Scan for the cell matching the given text and deliver its (x, y) coordinate at center. 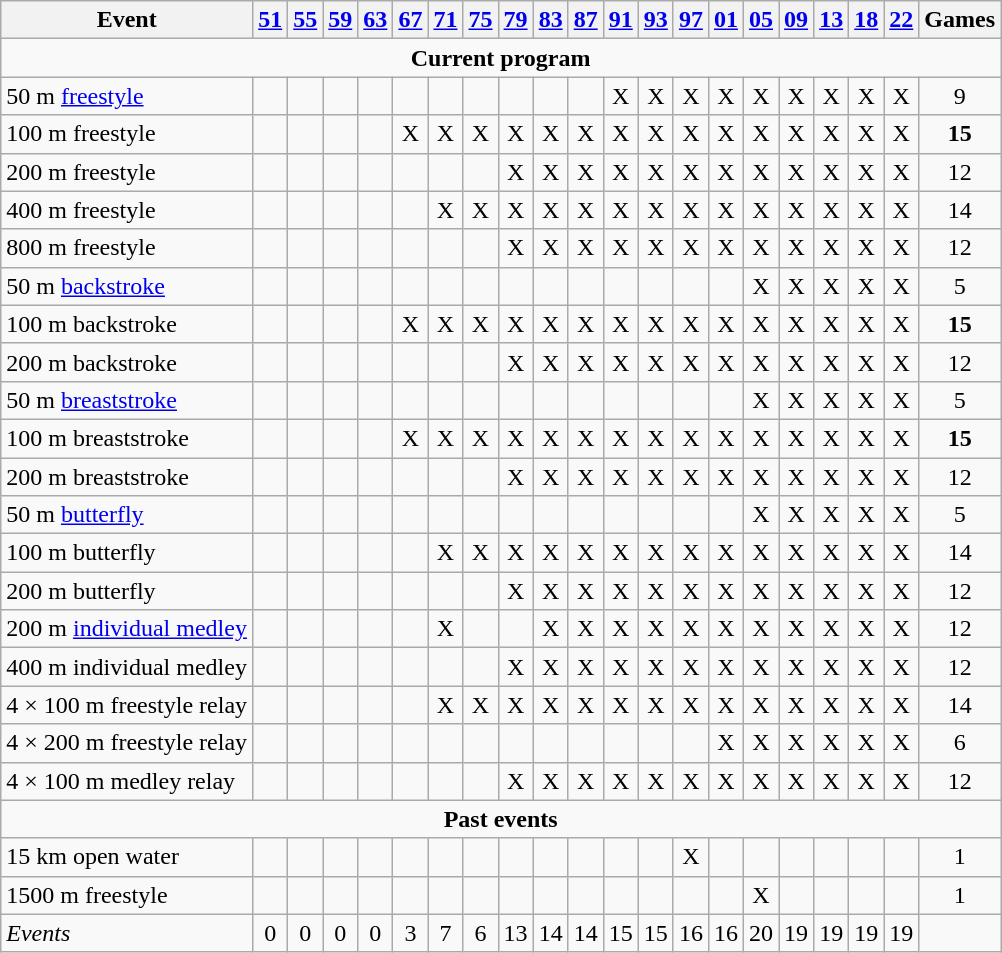
50 m freestyle (127, 96)
200 m backstroke (127, 362)
800 m freestyle (127, 248)
3 (410, 933)
1500 m freestyle (127, 895)
93 (656, 20)
05 (760, 20)
7 (446, 933)
100 m freestyle (127, 134)
9 (960, 96)
87 (586, 20)
4 × 100 m freestyle relay (127, 705)
Event (127, 20)
18 (866, 20)
50 m butterfly (127, 515)
83 (550, 20)
200 m butterfly (127, 591)
200 m freestyle (127, 172)
55 (306, 20)
400 m individual medley (127, 667)
100 m breaststroke (127, 438)
4 × 100 m medley relay (127, 781)
01 (726, 20)
50 m backstroke (127, 286)
4 × 200 m freestyle relay (127, 743)
100 m backstroke (127, 324)
79 (516, 20)
Past events (501, 819)
63 (376, 20)
97 (690, 20)
Current program (501, 58)
400 m freestyle (127, 210)
09 (796, 20)
100 m butterfly (127, 553)
20 (760, 933)
91 (620, 20)
50 m breaststroke (127, 400)
200 m breaststroke (127, 477)
22 (902, 20)
67 (410, 20)
59 (340, 20)
Games (960, 20)
51 (270, 20)
71 (446, 20)
75 (480, 20)
Events (127, 933)
15 km open water (127, 857)
200 m individual medley (127, 629)
